From the cell containing the given text, extract its center point as [X, Y] coordinate. 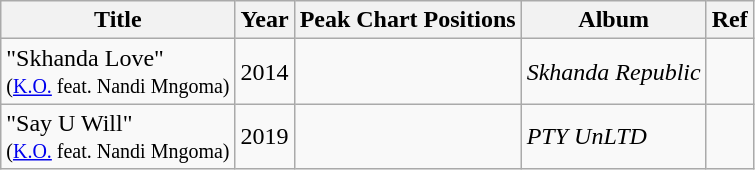
Album [614, 20]
"Say U Will"(K.O. feat. Nandi Mngoma) [118, 136]
Peak Chart Positions [408, 20]
PTY UnLTD [614, 136]
Ref [730, 20]
Year [264, 20]
"Skhanda Love"(K.O. feat. Nandi Mngoma) [118, 72]
Title [118, 20]
2019 [264, 136]
2014 [264, 72]
Skhanda Republic [614, 72]
